Pinpoint the cell where the given text exists, returning its (x, y) midpoint coordinate. 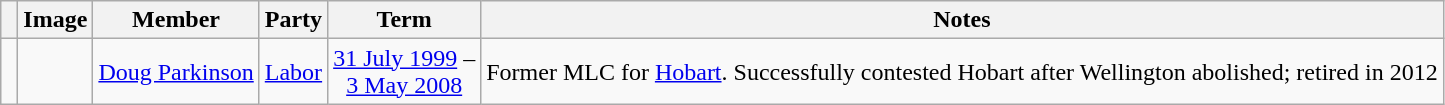
Term (404, 20)
Image (56, 20)
Labor (293, 72)
Member (176, 20)
Notes (962, 20)
Doug Parkinson (176, 72)
Former MLC for Hobart. Successfully contested Hobart after Wellington abolished; retired in 2012 (962, 72)
31 July 1999 – 3 May 2008 (404, 72)
Party (293, 20)
